Pinpoint the cell where the given text exists, returning its [X, Y] midpoint coordinate. 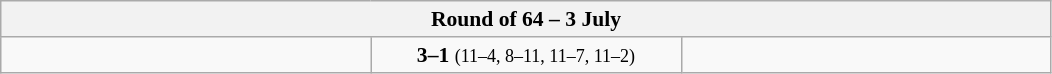
3–1 (11–4, 8–11, 11–7, 11–2) [526, 55]
Round of 64 – 3 July [526, 19]
